Locate the cell with the specified text and output its (X, Y) center coordinate. 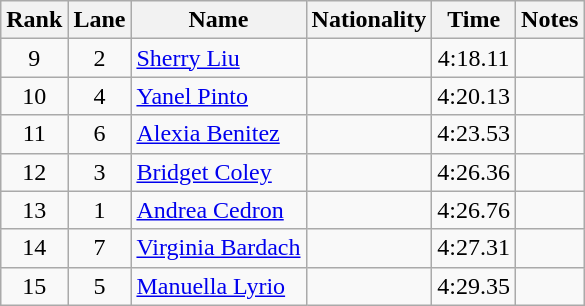
9 (34, 58)
4:20.13 (474, 96)
Bridget Coley (218, 172)
13 (34, 210)
5 (100, 286)
Virginia Bardach (218, 248)
14 (34, 248)
4:26.76 (474, 210)
Rank (34, 20)
Nationality (369, 20)
4:23.53 (474, 134)
Andrea Cedron (218, 210)
Alexia Benitez (218, 134)
12 (34, 172)
2 (100, 58)
1 (100, 210)
4:26.36 (474, 172)
7 (100, 248)
4:29.35 (474, 286)
15 (34, 286)
4:27.31 (474, 248)
Yanel Pinto (218, 96)
Time (474, 20)
4 (100, 96)
Name (218, 20)
4:18.11 (474, 58)
11 (34, 134)
Sherry Liu (218, 58)
10 (34, 96)
Manuella Lyrio (218, 286)
6 (100, 134)
Lane (100, 20)
Notes (550, 20)
3 (100, 172)
